Output the [x, y] coordinate of the center of the cell containing the given text.  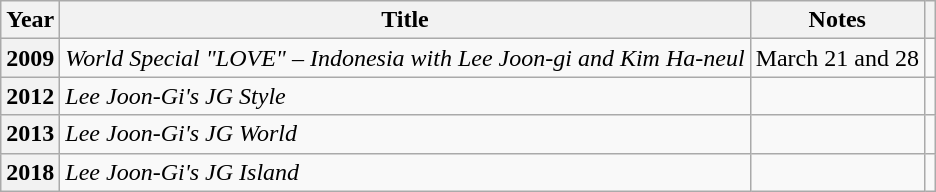
2018 [30, 172]
2009 [30, 58]
March 21 and 28 [837, 58]
Notes [837, 20]
Lee Joon-Gi's JG Island [405, 172]
Title [405, 20]
World Special "LOVE" – Indonesia with Lee Joon-gi and Kim Ha-neul [405, 58]
Lee Joon-Gi's JG Style [405, 96]
2012 [30, 96]
Year [30, 20]
Lee Joon-Gi's JG World [405, 134]
2013 [30, 134]
